Output the (X, Y) coordinate of the center of the cell containing the given text.  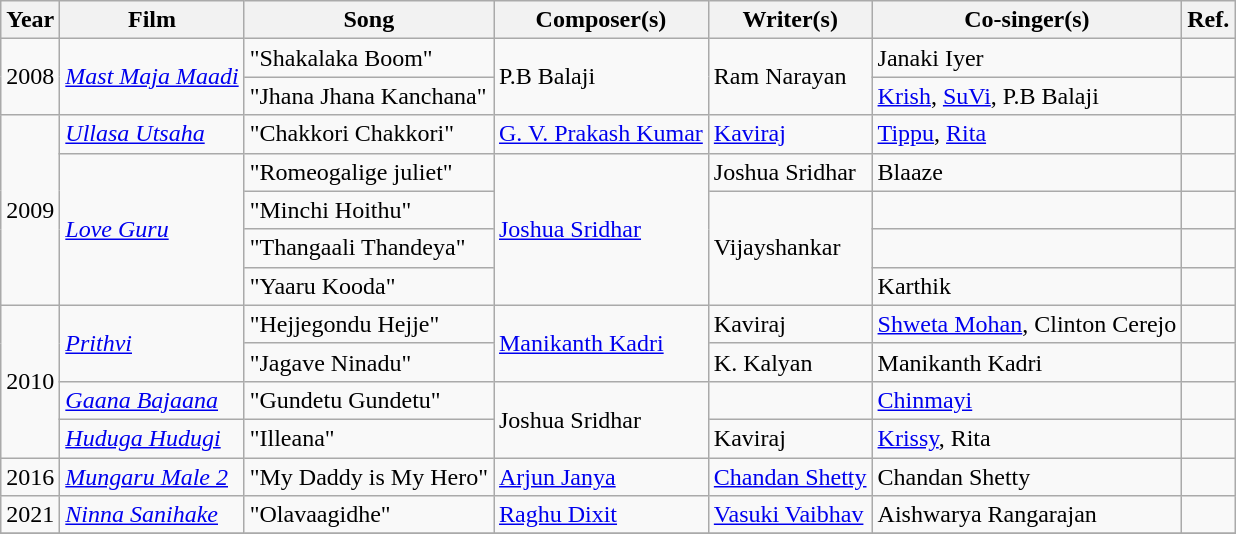
Janaki Iyer (1027, 58)
"Chakkori Chakkori" (368, 134)
"Thangaali Thandeya" (368, 248)
"Jagave Ninadu" (368, 362)
2008 (30, 77)
Prithvi (152, 343)
"Romeogalige juliet" (368, 172)
Writer(s) (790, 20)
Year (30, 20)
Raghu Dixit (602, 515)
Tippu, Rita (1027, 134)
Gaana Bajaana (152, 400)
"Shakalaka Boom" (368, 58)
G. V. Prakash Kumar (602, 134)
Ram Narayan (790, 77)
Karthik (1027, 286)
P.B Balaji (602, 77)
2016 (30, 477)
"Illeana" (368, 438)
2021 (30, 515)
"Jhana Jhana Kanchana" (368, 96)
Krish, SuVi, P.B Balaji (1027, 96)
Shweta Mohan, Clinton Cerejo (1027, 324)
Song (368, 20)
Love Guru (152, 229)
Aishwarya Rangarajan (1027, 515)
Co-singer(s) (1027, 20)
K. Kalyan (790, 362)
Vasuki Vaibhav (790, 515)
"Gundetu Gundetu" (368, 400)
Arjun Janya (602, 477)
Chinmayi (1027, 400)
Huduga Hudugi (152, 438)
"Yaaru Kooda" (368, 286)
Composer(s) (602, 20)
Krissy, Rita (1027, 438)
Film (152, 20)
"Minchi Hoithu" (368, 210)
Mungaru Male 2 (152, 477)
Ninna Sanihake (152, 515)
"My Daddy is My Hero" (368, 477)
Blaaze (1027, 172)
Ullasa Utsaha (152, 134)
2010 (30, 381)
"Olavaagidhe" (368, 515)
2009 (30, 210)
"Hejjegondu Hejje" (368, 324)
Vijayshankar (790, 248)
Ref. (1208, 20)
Mast Maja Maadi (152, 77)
